Return the (x, y) coordinate for the center point of the cell that contains the specified text.  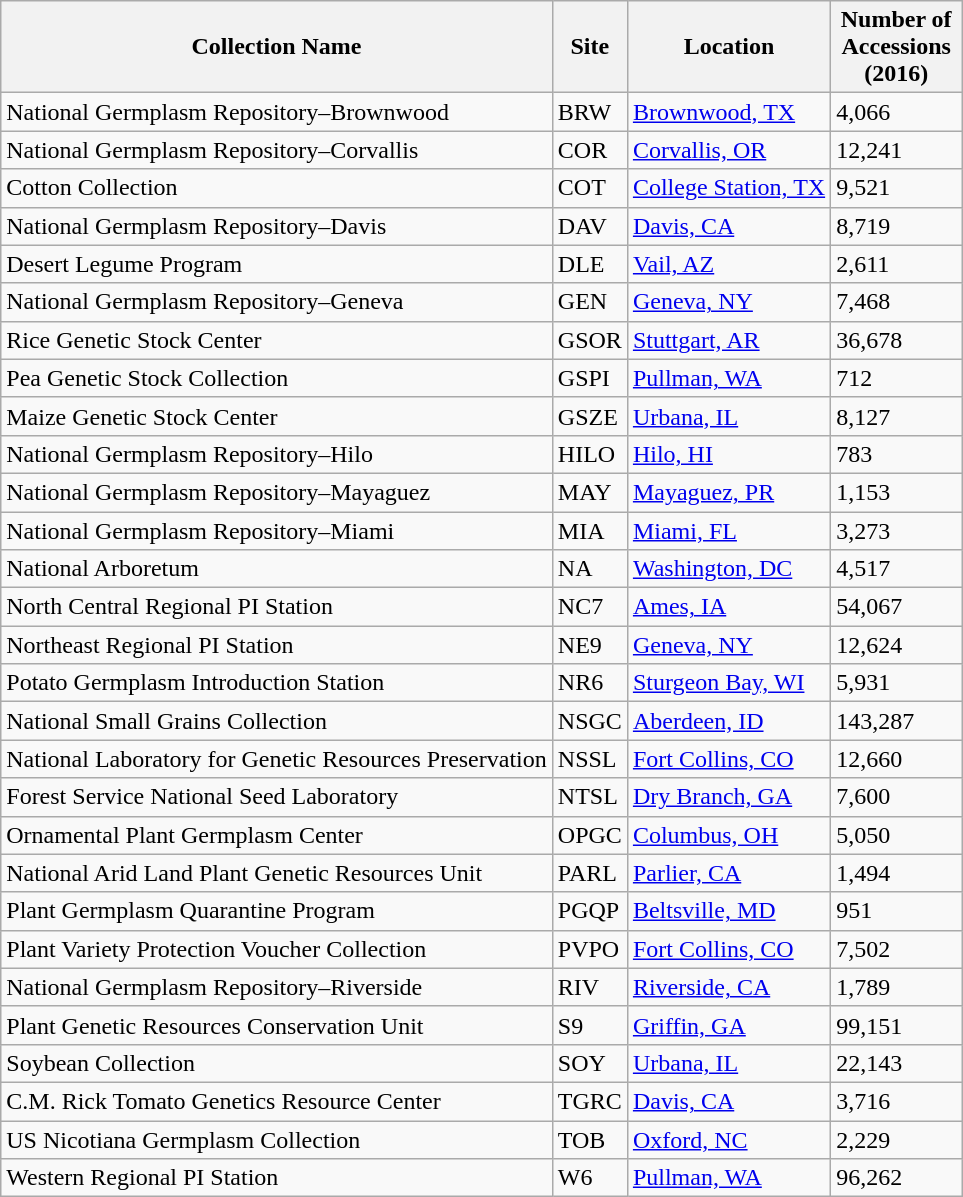
Cotton Collection (277, 188)
Brownwood, TX (728, 112)
NE9 (590, 645)
Washington, DC (728, 569)
GSOR (590, 340)
4,517 (896, 569)
Riverside, CA (728, 987)
National Germplasm Repository–Corvallis (277, 150)
GEN (590, 302)
National Small Grains Collection (277, 721)
12,624 (896, 645)
7,468 (896, 302)
96,262 (896, 1178)
HILO (590, 454)
Corvallis, OR (728, 150)
NR6 (590, 683)
3,716 (896, 1101)
BRW (590, 112)
Columbus, OH (728, 835)
Number of Accessions (2016) (896, 47)
Miami, FL (728, 531)
Hilo, HI (728, 454)
Oxford, NC (728, 1139)
8,719 (896, 226)
5,931 (896, 683)
54,067 (896, 607)
36,678 (896, 340)
GSZE (590, 416)
NSGC (590, 721)
3,273 (896, 531)
Mayaguez, PR (728, 492)
Plant Variety Protection Voucher Collection (277, 949)
8,127 (896, 416)
PVPO (590, 949)
Soybean Collection (277, 1063)
22,143 (896, 1063)
Northeast Regional PI Station (277, 645)
12,241 (896, 150)
Beltsville, MD (728, 911)
2,229 (896, 1139)
143,287 (896, 721)
Forest Service National Seed Laboratory (277, 797)
Collection Name (277, 47)
5,050 (896, 835)
12,660 (896, 759)
Aberdeen, ID (728, 721)
College Station, TX (728, 188)
COT (590, 188)
National Germplasm Repository–Geneva (277, 302)
TOB (590, 1139)
NTSL (590, 797)
National Germplasm Repository–Hilo (277, 454)
W6 (590, 1178)
Rice Genetic Stock Center (277, 340)
RIV (590, 987)
Desert Legume Program (277, 264)
Griffin, GA (728, 1025)
Stuttgart, AR (728, 340)
Dry Branch, GA (728, 797)
NC7 (590, 607)
4,066 (896, 112)
National Germplasm Repository–Davis (277, 226)
Pea Genetic Stock Collection (277, 378)
Ames, IA (728, 607)
S9 (590, 1025)
DAV (590, 226)
MIA (590, 531)
COR (590, 150)
Ornamental Plant Germplasm Center (277, 835)
Vail, AZ (728, 264)
National Laboratory for Genetic Resources Preservation (277, 759)
Maize Genetic Stock Center (277, 416)
2,611 (896, 264)
DLE (590, 264)
GSPI (590, 378)
National Arid Land Plant Genetic Resources Unit (277, 873)
National Germplasm Repository–Miami (277, 531)
Location (728, 47)
Potato Germplasm Introduction Station (277, 683)
National Germplasm Repository–Brownwood (277, 112)
US Nicotiana Germplasm Collection (277, 1139)
1,153 (896, 492)
Site (590, 47)
1,494 (896, 873)
951 (896, 911)
Western Regional PI Station (277, 1178)
National Germplasm Repository–Riverside (277, 987)
Parlier, CA (728, 873)
MAY (590, 492)
National Arboretum (277, 569)
North Central Regional PI Station (277, 607)
7,502 (896, 949)
NA (590, 569)
National Germplasm Repository–Mayaguez (277, 492)
SOY (590, 1063)
Plant Germplasm Quarantine Program (277, 911)
783 (896, 454)
OPGC (590, 835)
1,789 (896, 987)
9,521 (896, 188)
Sturgeon Bay, WI (728, 683)
99,151 (896, 1025)
PARL (590, 873)
C.M. Rick Tomato Genetics Resource Center (277, 1101)
TGRC (590, 1101)
712 (896, 378)
Plant Genetic Resources Conservation Unit (277, 1025)
NSSL (590, 759)
7,600 (896, 797)
PGQP (590, 911)
